Return the (X, Y) coordinate for the center point of the cell that contains the specified text.  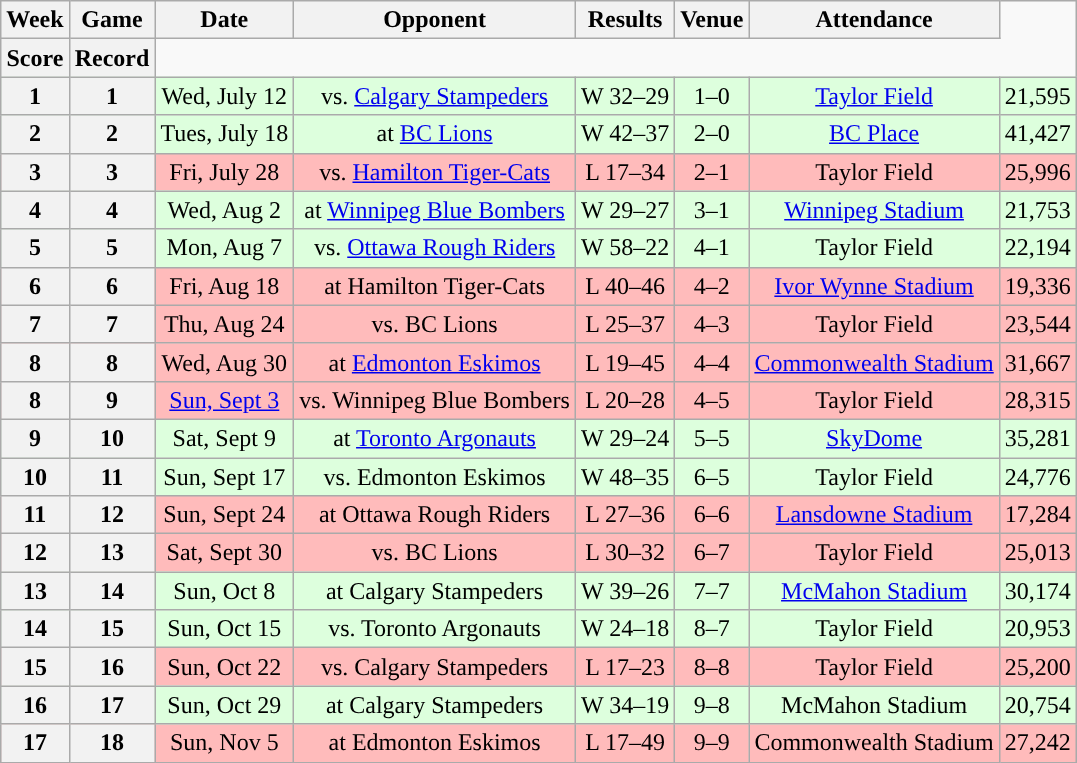
Sun, Oct 15 (224, 629)
W 29–27 (624, 210)
4–5 (712, 400)
W 34–19 (624, 705)
7–7 (712, 591)
1–0 (712, 96)
L 40–46 (624, 286)
L 25–37 (624, 324)
25,013 (1038, 553)
at Ottawa Rough Riders (435, 515)
41,427 (1038, 134)
9–8 (712, 705)
Sun, Sept 3 (224, 400)
at Winnipeg Blue Bombers (435, 210)
Tues, July 18 (224, 134)
Wed, Aug 30 (224, 362)
27,242 (1038, 743)
Sun, Oct 29 (224, 705)
9–9 (712, 743)
L 17–34 (624, 172)
8–8 (712, 667)
17,284 (1038, 515)
L 20–28 (624, 400)
Fri, Aug 18 (224, 286)
Date (224, 20)
Venue (712, 20)
W 48–35 (624, 477)
2–1 (712, 172)
at BC Lions (435, 134)
4–3 (712, 324)
24,776 (1038, 477)
Record (112, 58)
Fri, July 28 (224, 172)
Week (35, 20)
20,953 (1038, 629)
Opponent (435, 20)
L 17–23 (624, 667)
Wed, July 12 (224, 96)
vs. Hamilton Tiger-Cats (435, 172)
SkyDome (874, 438)
Wed, Aug 2 (224, 210)
21,595 (1038, 96)
Mon, Aug 7 (224, 248)
18 (112, 743)
W 32–29 (624, 96)
4–1 (712, 248)
at Hamilton Tiger-Cats (435, 286)
21,753 (1038, 210)
22,194 (1038, 248)
30,174 (1038, 591)
5–5 (712, 438)
vs. Toronto Argonauts (435, 629)
W 29–24 (624, 438)
W 42–37 (624, 134)
Attendance (874, 20)
vs. Winnipeg Blue Bombers (435, 400)
Sun, Oct 8 (224, 591)
19,336 (1038, 286)
W 39–26 (624, 591)
Winnipeg Stadium (874, 210)
8–7 (712, 629)
Sat, Sept 30 (224, 553)
4–2 (712, 286)
3–1 (712, 210)
6–6 (712, 515)
Game (112, 20)
Thu, Aug 24 (224, 324)
at Toronto Argonauts (435, 438)
4–4 (712, 362)
W 58–22 (624, 248)
6–7 (712, 553)
35,281 (1038, 438)
L 19–45 (624, 362)
25,200 (1038, 667)
W 24–18 (624, 629)
20,754 (1038, 705)
25,996 (1038, 172)
Sun, Sept 17 (224, 477)
BC Place (874, 134)
Sat, Sept 9 (224, 438)
31,667 (1038, 362)
Sun, Oct 22 (224, 667)
Score (35, 58)
Sun, Sept 24 (224, 515)
Sun, Nov 5 (224, 743)
L 17–49 (624, 743)
28,315 (1038, 400)
L 27–36 (624, 515)
L 30–32 (624, 553)
23,544 (1038, 324)
Results (624, 20)
vs. Edmonton Eskimos (435, 477)
Lansdowne Stadium (874, 515)
vs. Ottawa Rough Riders (435, 248)
6–5 (712, 477)
2–0 (712, 134)
Ivor Wynne Stadium (874, 286)
